Find where the given text appears and provide that cell's center as [x, y] coordinate. 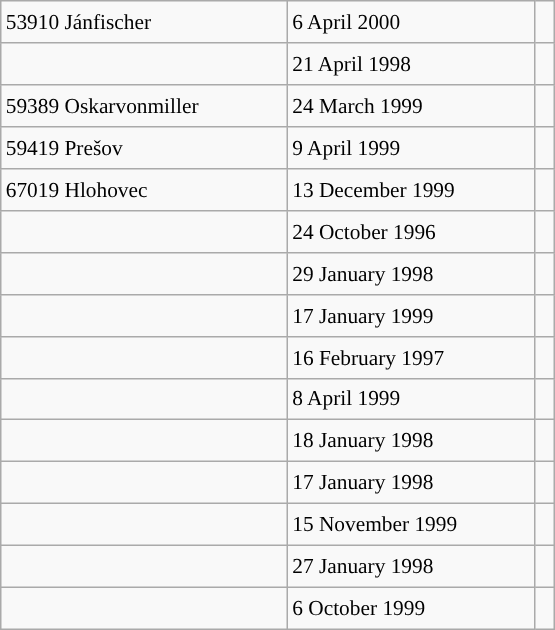
29 January 1998 [410, 273]
17 January 1999 [410, 315]
15 November 1999 [410, 525]
16 February 1997 [410, 357]
8 April 1999 [410, 399]
6 October 1999 [410, 608]
17 January 1998 [410, 483]
59389 Oskarvonmiller [144, 106]
6 April 2000 [410, 22]
21 April 1998 [410, 64]
13 December 1999 [410, 190]
9 April 1999 [410, 148]
67019 Hlohovec [144, 190]
18 January 1998 [410, 441]
59419 Prešov [144, 148]
24 March 1999 [410, 106]
24 October 1996 [410, 232]
27 January 1998 [410, 567]
53910 Jánfischer [144, 22]
